Search for the cell housing the specified text and yield its (X, Y) center coordinate. 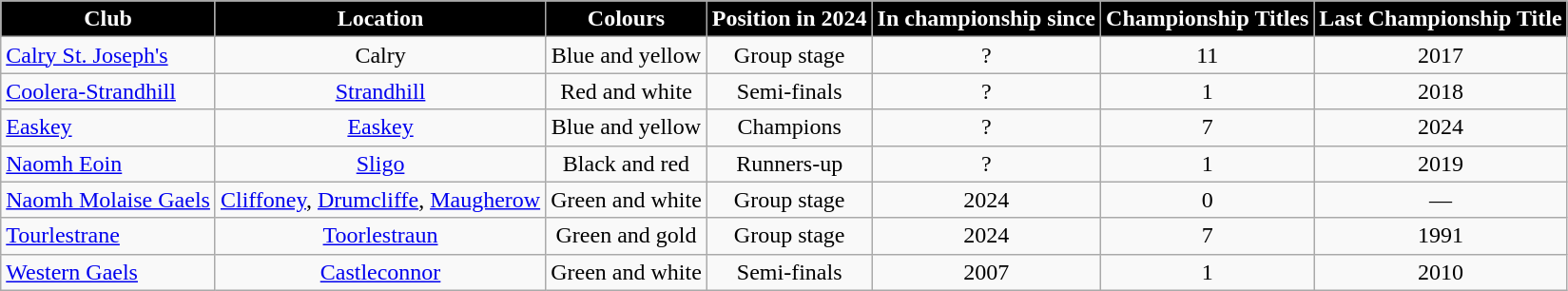
Naomh Molaise Gaels (108, 200)
2019 (1441, 164)
Castleconnor (380, 272)
Championship Titles (1208, 19)
Strandhill (380, 91)
In championship since (986, 19)
Tourlestrane (108, 236)
2010 (1441, 272)
Calry (380, 55)
2007 (986, 272)
Champions (789, 127)
Colours (627, 19)
Runners-up (789, 164)
Black and red (627, 164)
11 (1208, 55)
Club (108, 19)
Green and gold (627, 236)
Toorlestraun (380, 236)
Cliffoney, Drumcliffe, Maugherow (380, 200)
Red and white (627, 91)
— (1441, 200)
Western Gaels (108, 272)
Position in 2024 (789, 19)
2018 (1441, 91)
Coolera-Strandhill (108, 91)
Calry St. Joseph's (108, 55)
Sligo (380, 164)
Naomh Eoin (108, 164)
Last Championship Title (1441, 19)
Location (380, 19)
0 (1208, 200)
2017 (1441, 55)
1991 (1441, 236)
